Return the (X, Y) coordinate for the center point of the cell that contains the specified text.  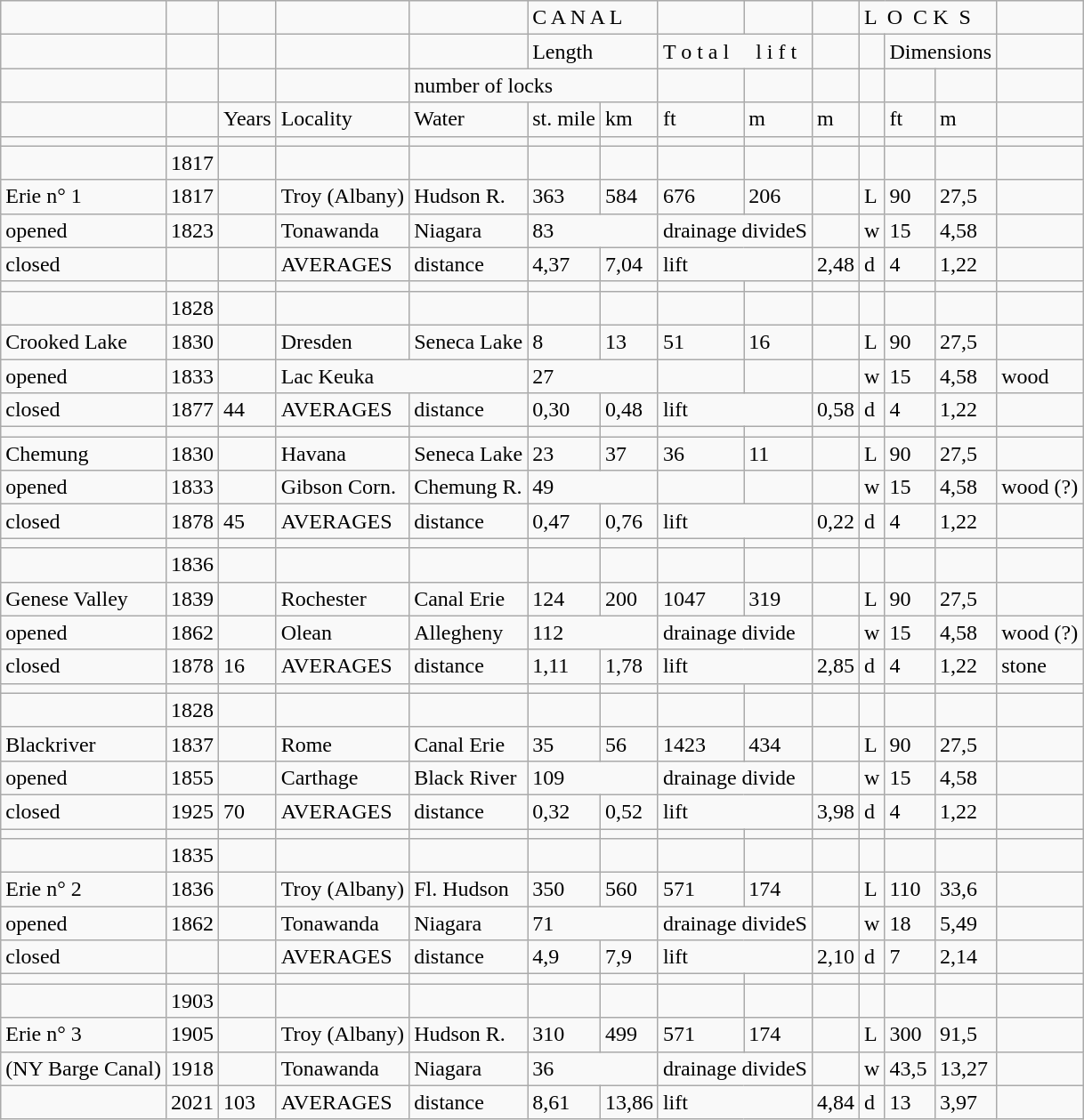
37 (628, 454)
Blackriver (84, 744)
1047 (700, 599)
110 (910, 890)
45 (247, 521)
km (628, 119)
51 (700, 342)
Rochester (343, 599)
Length (593, 52)
Locality (343, 119)
584 (628, 197)
Olean (343, 633)
stone (1040, 666)
44 (247, 410)
Lac Keuka (401, 376)
Water (468, 119)
49 (593, 487)
0,76 (628, 521)
4,84 (835, 1102)
7,04 (628, 264)
1925 (192, 811)
2,14 (965, 957)
18 (910, 923)
1,78 (628, 666)
56 (628, 744)
st. mile (564, 119)
319 (778, 599)
124 (564, 599)
wood (1040, 376)
0,22 (835, 521)
3,97 (965, 1102)
number of locks (534, 85)
Erie n° 2 (84, 890)
8 (564, 342)
43,5 (910, 1068)
1918 (192, 1068)
0,58 (835, 410)
4,9 (564, 957)
71 (593, 923)
0,32 (564, 811)
13,86 (628, 1102)
Chemung (84, 454)
Havana (343, 454)
13,27 (965, 1068)
3,98 (835, 811)
1855 (192, 778)
Black River (468, 778)
0,47 (564, 521)
109 (593, 778)
1,11 (564, 666)
Dimensions (941, 52)
Carthage (343, 778)
200 (628, 599)
Years (247, 119)
2,85 (835, 666)
2,48 (835, 264)
8,61 (564, 1102)
T o t a l l i f t (735, 52)
35 (564, 744)
2021 (192, 1102)
C A N A L (593, 18)
(NY Barge Canal) (84, 1068)
112 (593, 633)
4,37 (564, 264)
1903 (192, 1001)
83 (593, 230)
499 (628, 1035)
434 (778, 744)
Erie n° 3 (84, 1035)
103 (247, 1102)
1905 (192, 1035)
23 (564, 454)
Erie n° 1 (84, 197)
L O C K S (927, 18)
Chemung R. (468, 487)
Allegheny (468, 633)
1839 (192, 599)
350 (564, 890)
300 (910, 1035)
1823 (192, 230)
310 (564, 1035)
33,6 (965, 890)
5,49 (965, 923)
1837 (192, 744)
1835 (192, 856)
Rome (343, 744)
27 (593, 376)
560 (628, 890)
363 (564, 197)
1423 (700, 744)
7,9 (628, 957)
1877 (192, 410)
0,52 (628, 811)
Gibson Corn. (343, 487)
Dresden (343, 342)
676 (700, 197)
70 (247, 811)
91,5 (965, 1035)
2,10 (835, 957)
0,48 (628, 410)
Genese Valley (84, 599)
11 (778, 454)
Crooked Lake (84, 342)
0,30 (564, 410)
Fl. Hudson (468, 890)
7 (910, 957)
206 (778, 197)
